For the text-containing cell, return its midpoint in (x, y) coordinate format. 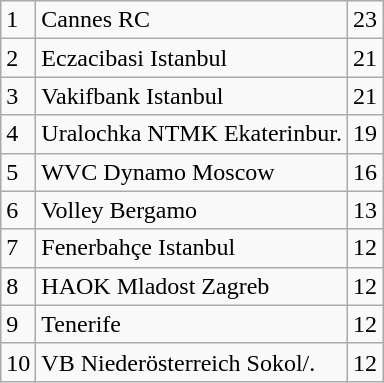
23 (364, 20)
2 (18, 58)
8 (18, 286)
Uralochka NTMK Ekaterinbur. (192, 134)
Volley Bergamo (192, 210)
Vakifbank Istanbul (192, 96)
VB Niederösterreich Sokol/. (192, 362)
Eczacibasi Istanbul (192, 58)
5 (18, 172)
1 (18, 20)
WVC Dynamo Moscow (192, 172)
Fenerbahçe Istanbul (192, 248)
13 (364, 210)
Tenerife (192, 324)
16 (364, 172)
6 (18, 210)
9 (18, 324)
4 (18, 134)
3 (18, 96)
7 (18, 248)
Cannes RC (192, 20)
10 (18, 362)
HAOK Mladost Zagreb (192, 286)
19 (364, 134)
